Return the [x, y] coordinate for the center point of the cell that contains the specified text.  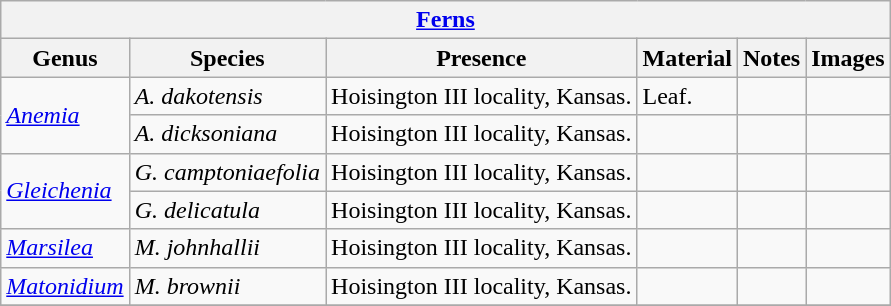
Gleichenia [65, 191]
Anemia [65, 115]
Images [848, 58]
Leaf. [687, 96]
A. dicksoniana [227, 134]
Presence [482, 58]
G. camptoniaefolia [227, 172]
Material [687, 58]
Species [227, 58]
Marsilea [65, 248]
Matonidium [65, 286]
Genus [65, 58]
Notes [771, 58]
Ferns [446, 20]
A. dakotensis [227, 96]
M. johnhallii [227, 248]
M. brownii [227, 286]
G. delicatula [227, 210]
